Capture the cell that displays the provided text and extract its [X, Y] central coordinate. 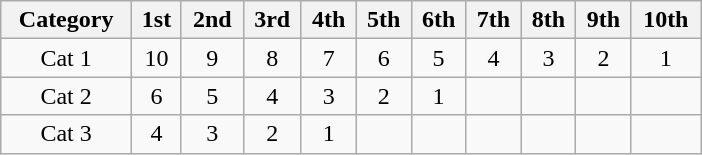
Cat 3 [66, 134]
1st [157, 20]
Cat 1 [66, 58]
2nd [212, 20]
5th [384, 20]
7 [328, 58]
Cat 2 [66, 96]
Category [66, 20]
10th [666, 20]
4th [328, 20]
3rd [272, 20]
8 [272, 58]
8th [548, 20]
10 [157, 58]
9th [604, 20]
7th [494, 20]
9 [212, 58]
6th [438, 20]
